Search for the cell housing the specified text and yield its [X, Y] center coordinate. 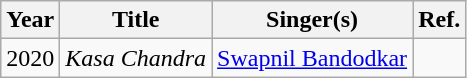
Year [30, 20]
Swapnil Bandodkar [312, 58]
Kasa Chandra [136, 58]
2020 [30, 58]
Ref. [440, 20]
Singer(s) [312, 20]
Title [136, 20]
